Pinpoint the cell where the given text exists, returning its (X, Y) midpoint coordinate. 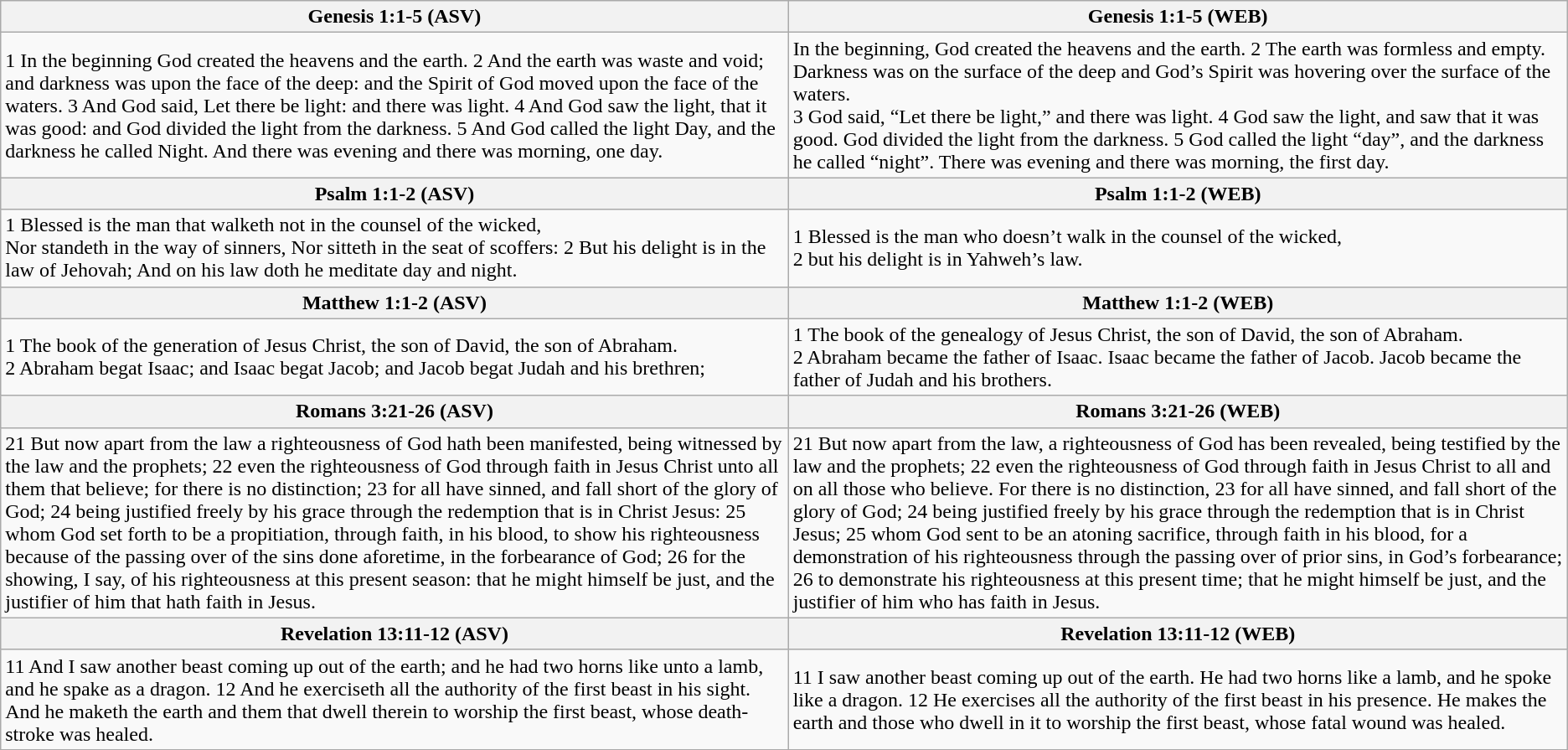
1 Blessed is the man who doesn’t walk in the counsel of the wicked,2 but his delight is in Yahweh’s law. (1178, 248)
Revelation 13:11-12 (ASV) (395, 634)
Romans 3:21-26 (WEB) (1178, 411)
Matthew 1:1-2 (WEB) (1178, 303)
Psalm 1:1-2 (WEB) (1178, 194)
Matthew 1:1-2 (ASV) (395, 303)
Revelation 13:11-12 (WEB) (1178, 634)
Genesis 1:1-5 (WEB) (1178, 17)
Genesis 1:1-5 (ASV) (395, 17)
Romans 3:21-26 (ASV) (395, 411)
Psalm 1:1-2 (ASV) (395, 194)
